Return (x, y) of the center of cell containing provided text 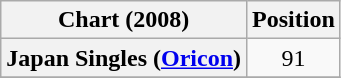
Position (294, 20)
Japan Singles (Oricon) (124, 58)
91 (294, 58)
Chart (2008) (124, 20)
